Scan for the cell matching the given text and deliver its [X, Y] coordinate at center. 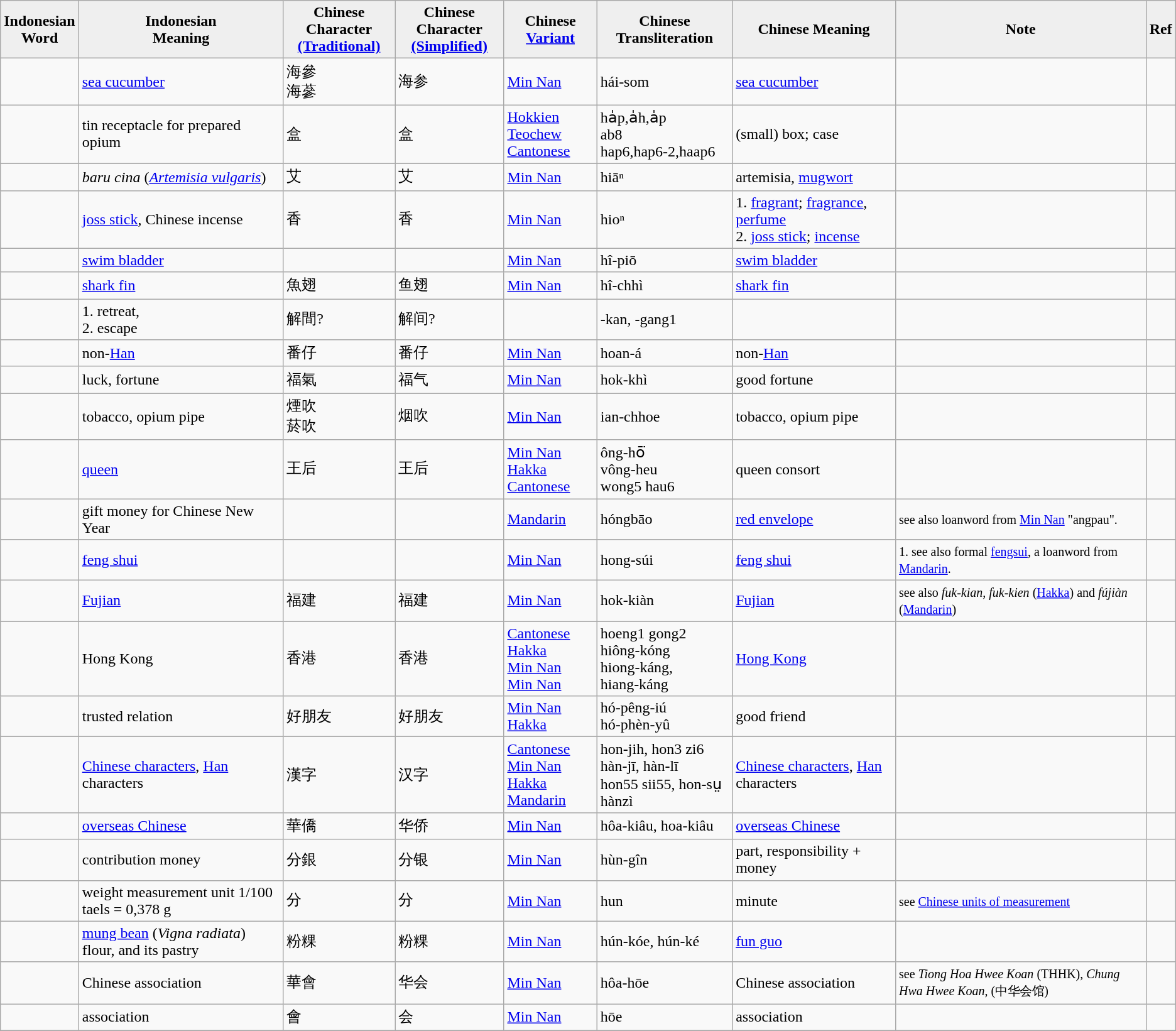
1. fragrant; fragrance, perfume 2. joss stick; incense [814, 219]
解间? [450, 319]
Chinese Transliteration [665, 30]
ha̍p,a̍h,a̍p ab8hap6,hap6-2,haap6 [665, 134]
(small) box; case [814, 134]
Chinese Character (Simplified) [450, 30]
Ref [1161, 30]
hōe [665, 1018]
mung bean (Vigna radiata) flour, and its pastry [181, 941]
gift money for Chinese New Year [181, 519]
see also fuk-kian, fuk-kien (Hakka) and fújiàn (Mandarin) [1020, 601]
hún-kóe, hún-ké [665, 941]
good friend [814, 716]
漢字 [339, 775]
hôa-kiâu, hoa-kiâu [665, 826]
hiāⁿ [665, 177]
CantoneseMin NanHakkaMandarin [550, 775]
hî-chhì [665, 285]
Mandarin [550, 519]
Note [1020, 30]
see also loanword from Min Nan "angpau". [1020, 519]
華會 [339, 983]
hun [665, 901]
Chinese Variant [550, 30]
hái-som [665, 82]
會 [339, 1018]
会 [450, 1018]
Chinese Character (Traditional) [339, 30]
hî-piō [665, 260]
hong-súi [665, 560]
Chinese Meaning [814, 30]
queen [181, 469]
HokkienTeochewCantonese [550, 134]
see Tiong Hoa Hwee Koan (THHK), Chung Hwa Hwee Koan, (中华会馆) [1020, 983]
hôa-hōe [665, 983]
鱼翅 [450, 285]
see Chinese units of measurement [1020, 901]
trusted relation [181, 716]
part, responsibility + money [814, 859]
华会 [450, 983]
red envelope [814, 519]
Indonesian Meaning [181, 30]
海參海蔘 [339, 82]
weight measurement unit 1/100 taels = 0,378 g [181, 901]
tin receptacle for prepared opium [181, 134]
hon-jih, hon3 zi6 hàn-jī, hàn-līhon55 sii55, hon-sṳhànzì [665, 775]
魚翅 [339, 285]
hioⁿ [665, 219]
ông-hō͘ vông-heu wong5 hau6 [665, 469]
hoan-á [665, 353]
CantoneseHakkaMin NanMin Nan [550, 658]
good fortune [814, 379]
1. retreat, 2. escape [181, 319]
煙吹菸吹 [339, 417]
华侨 [450, 826]
queen consort [814, 469]
joss stick, Chinese incense [181, 219]
福氣 [339, 379]
hok-khì [665, 379]
luck, fortune [181, 379]
海参 [450, 82]
1. see also formal fengsui, a loanword from Mandarin. [1020, 560]
minute [814, 901]
烟吹 [450, 417]
baru cina (Artemisia vulgaris) [181, 177]
contribution money [181, 859]
fun guo [814, 941]
hùn-gîn [665, 859]
福气 [450, 379]
解間? [339, 319]
ian-chhoe [665, 417]
Indonesian Word [40, 30]
分银 [450, 859]
hóngbāo [665, 519]
-kan, -gang1 [665, 319]
artemisia, mugwort [814, 177]
hok-kiàn [665, 601]
hoeng1 gong2 hiông-kóng hiong-káng, hiang-káng [665, 658]
Min NanHakka [550, 716]
Min NanHakkaCantonese [550, 469]
華僑 [339, 826]
分銀 [339, 859]
hó-pêng-iúhó-phèn-yû [665, 716]
汉字 [450, 775]
